Find where the given text appears and provide that cell's center as [X, Y] coordinate. 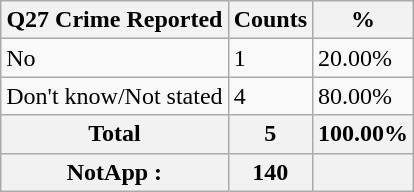
5 [270, 134]
1 [270, 58]
Total [114, 134]
Q27 Crime Reported [114, 20]
4 [270, 96]
20.00% [364, 58]
140 [270, 172]
NotApp : [114, 172]
No [114, 58]
Don't know/Not stated [114, 96]
100.00% [364, 134]
% [364, 20]
Counts [270, 20]
80.00% [364, 96]
